Identify which cell holds the provided text, then report its [X, Y] central coordinate. 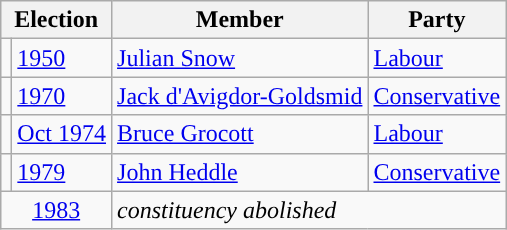
constituency abolished [309, 210]
Jack d'Avigdor-Goldsmid [240, 96]
1970 [62, 96]
1950 [62, 58]
Julian Snow [240, 58]
Party [437, 20]
1979 [62, 172]
Bruce Grocott [240, 134]
John Heddle [240, 172]
1983 [56, 210]
Member [240, 20]
Election [56, 20]
Oct 1974 [62, 134]
